Output the [x, y] coordinate of the center of the cell containing the given text.  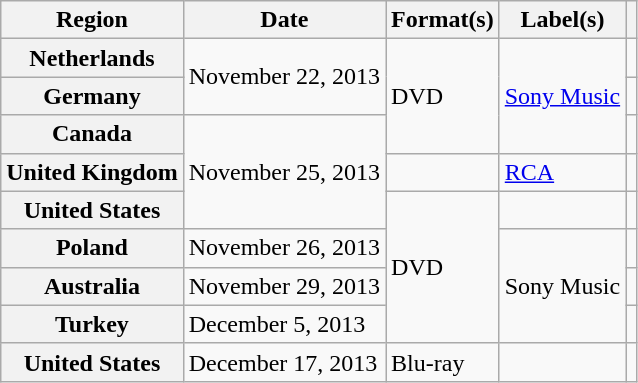
November 26, 2013 [284, 248]
December 17, 2013 [284, 362]
Format(s) [443, 20]
Date [284, 20]
Blu-ray [443, 362]
Netherlands [92, 58]
Australia [92, 286]
Canada [92, 134]
RCA [562, 172]
November 22, 2013 [284, 77]
December 5, 2013 [284, 324]
Turkey [92, 324]
Poland [92, 248]
Germany [92, 96]
November 25, 2013 [284, 172]
United Kingdom [92, 172]
Region [92, 20]
November 29, 2013 [284, 286]
Label(s) [562, 20]
